Find where the given text appears and provide that cell's center as (x, y) coordinate. 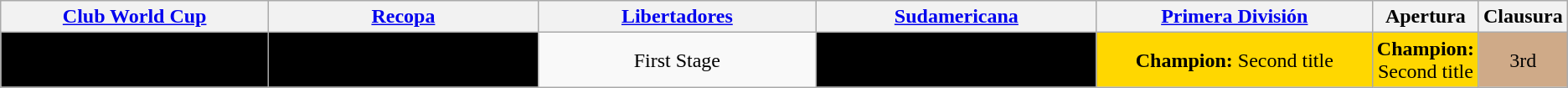
3rd (1523, 60)
Sudamericana (957, 17)
Libertadores (677, 17)
Recopa (404, 17)
First Stage (677, 60)
Apertura (1426, 17)
Primera División (1235, 17)
Clausura (1523, 17)
Club World Cup (135, 17)
